Extract the (X, Y) coordinate from the center of the cell holding the provided text.  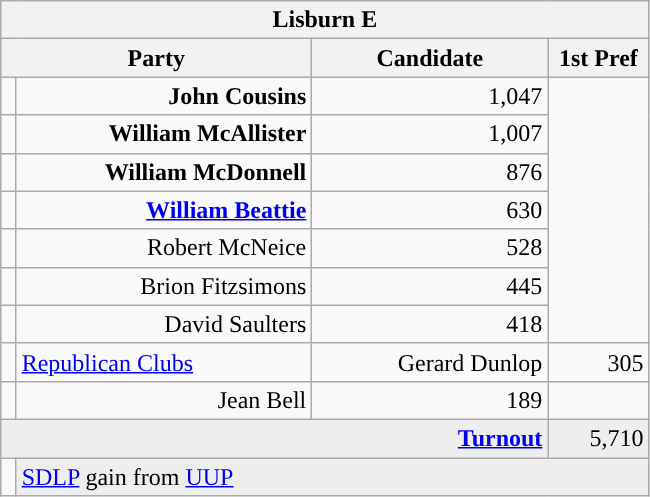
William McDonnell (164, 172)
418 (430, 324)
Turnout (274, 438)
1st Pref (598, 58)
SDLP gain from UUP (332, 477)
630 (430, 210)
1,007 (430, 134)
445 (430, 286)
876 (430, 172)
Robert McNeice (164, 248)
Gerard Dunlop (430, 362)
Brion Fitzsimons (164, 286)
William Beattie (164, 210)
5,710 (598, 438)
189 (430, 400)
Lisburn E (325, 20)
David Saulters (164, 324)
Republican Clubs (164, 362)
John Cousins (164, 96)
Jean Bell (164, 400)
1,047 (430, 96)
Party (156, 58)
305 (598, 362)
528 (430, 248)
Candidate (430, 58)
William McAllister (164, 134)
